Pinpoint the cell where the given text exists, returning its (x, y) midpoint coordinate. 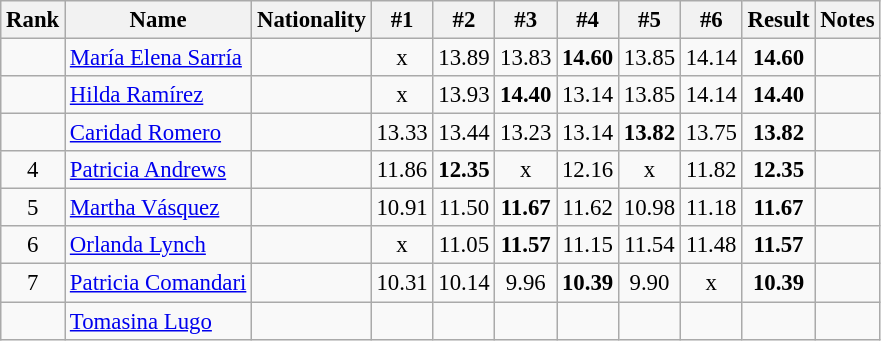
Orlanda Lynch (158, 245)
Rank (33, 20)
#5 (650, 20)
11.18 (711, 208)
13.23 (526, 133)
11.62 (588, 208)
11.86 (402, 170)
Result (778, 20)
María Elena Sarría (158, 58)
9.90 (650, 283)
Patricia Andrews (158, 170)
#2 (464, 20)
13.83 (526, 58)
10.98 (650, 208)
13.89 (464, 58)
Patricia Comandari (158, 283)
13.93 (464, 95)
7 (33, 283)
11.50 (464, 208)
4 (33, 170)
#3 (526, 20)
#6 (711, 20)
13.33 (402, 133)
9.96 (526, 283)
11.48 (711, 245)
10.91 (402, 208)
Caridad Romero (158, 133)
#4 (588, 20)
Hilda Ramírez (158, 95)
Martha Vásquez (158, 208)
6 (33, 245)
11.82 (711, 170)
Nationality (312, 20)
5 (33, 208)
11.05 (464, 245)
12.16 (588, 170)
13.75 (711, 133)
Tomasina Lugo (158, 321)
10.31 (402, 283)
11.15 (588, 245)
#1 (402, 20)
Name (158, 20)
10.14 (464, 283)
11.54 (650, 245)
13.44 (464, 133)
Notes (848, 20)
